Search for the cell housing the specified text and yield its (X, Y) center coordinate. 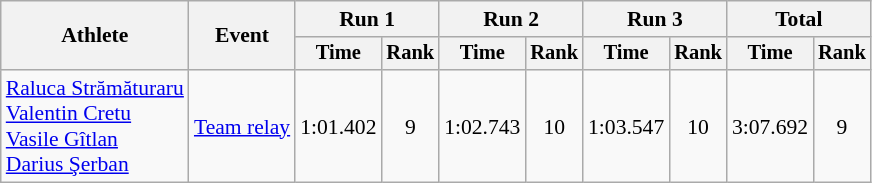
3:07.692 (770, 126)
Raluca StrămăturaruValentin CretuVasile GîtlanDarius Şerban (95, 126)
1:02.743 (482, 126)
Run 1 (367, 19)
1:03.547 (626, 126)
Athlete (95, 36)
Event (242, 36)
Run 3 (655, 19)
1:01.402 (338, 126)
Run 2 (511, 19)
Team relay (242, 126)
Total (799, 19)
